Provide the [x, y] coordinate of the cell's center where the given text is located.  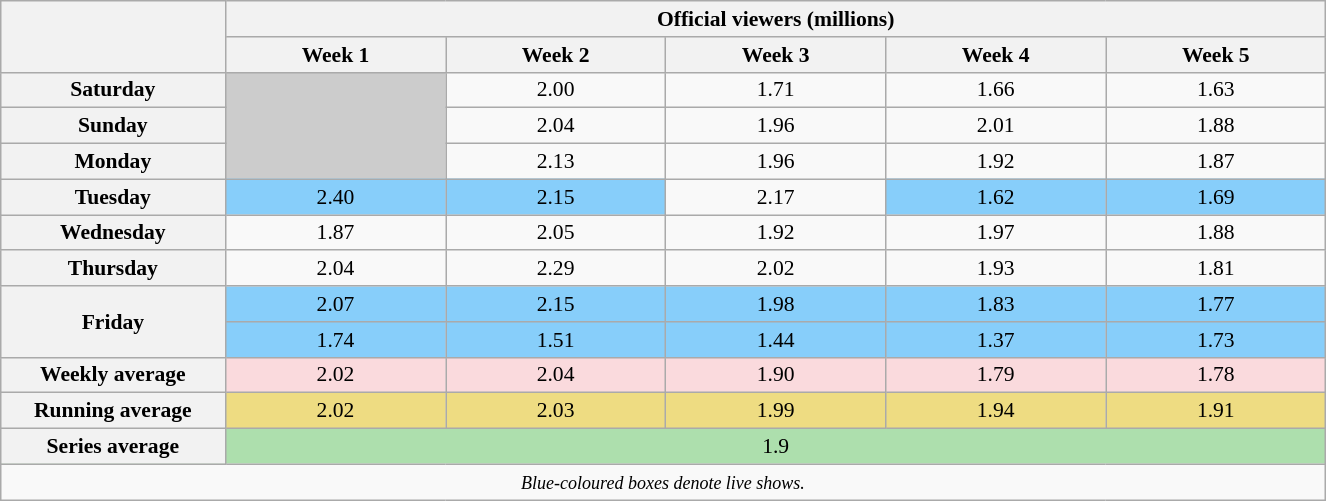
1.90 [776, 375]
Wednesday [112, 233]
Tuesday [112, 197]
2.01 [996, 126]
1.83 [996, 304]
2.29 [556, 269]
1.69 [1216, 197]
1.9 [775, 447]
1.73 [1216, 340]
Sunday [112, 126]
1.79 [996, 375]
1.78 [1216, 375]
1.97 [996, 233]
1.91 [1216, 411]
1.37 [996, 340]
Running average [112, 411]
2.17 [776, 197]
1.81 [1216, 269]
2.40 [335, 197]
1.51 [556, 340]
1.93 [996, 269]
1.66 [996, 90]
1.44 [776, 340]
Official viewers (millions) [775, 19]
2.07 [335, 304]
1.71 [776, 90]
2.13 [556, 162]
Week 1 [335, 55]
1.98 [776, 304]
1.74 [335, 340]
1.77 [1216, 304]
Week 4 [996, 55]
Week 5 [1216, 55]
Thursday [112, 269]
Week 2 [556, 55]
Week 3 [776, 55]
1.63 [1216, 90]
Series average [112, 447]
Friday [112, 322]
1.62 [996, 197]
Monday [112, 162]
2.03 [556, 411]
Blue-coloured boxes denote live shows. [663, 482]
2.05 [556, 233]
Saturday [112, 90]
1.99 [776, 411]
2.00 [556, 90]
Weekly average [112, 375]
1.94 [996, 411]
